Return (X, Y) of the center of cell containing provided text 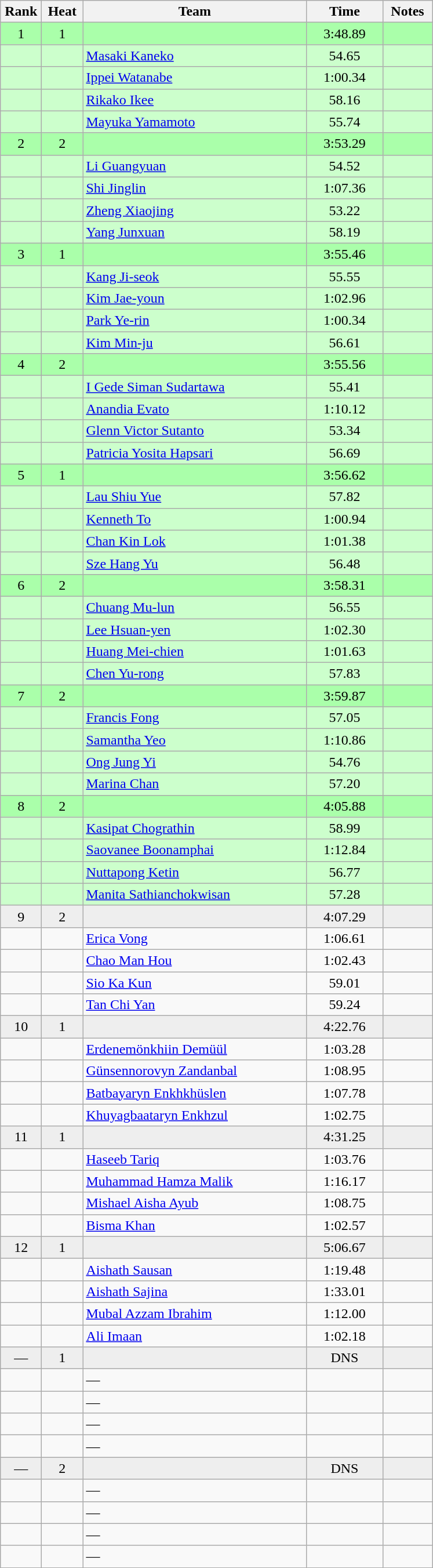
1:06.61 (344, 938)
4 (21, 365)
1:19.48 (344, 1269)
1:02.75 (344, 1115)
4:07.29 (344, 916)
Erica Vong (195, 938)
56.77 (344, 872)
Sio Ka Kun (195, 983)
Patricia Yosita Hapsari (195, 453)
Shi Jinglin (195, 188)
58.99 (344, 828)
Mubal Azzam Ibrahim (195, 1313)
Anandia Evato (195, 409)
Mishael Aisha Ayub (195, 1203)
Chuang Mu-lun (195, 607)
53.22 (344, 210)
Kasipat Chograthin (195, 828)
1:02.18 (344, 1335)
Francis Fong (195, 718)
Sze Hang Yu (195, 563)
57.82 (344, 497)
Marina Chan (195, 784)
1:02.96 (344, 299)
Saovanee Boonamphai (195, 850)
Haseeb Tariq (195, 1159)
1:02.43 (344, 960)
Zheng Xiaojing (195, 210)
57.28 (344, 894)
Chan Kin Lok (195, 541)
1:08.95 (344, 1071)
Huang Mei-chien (195, 652)
9 (21, 916)
1:01.63 (344, 652)
3 (21, 254)
4:05.88 (344, 806)
1:07.36 (344, 188)
3:55.46 (344, 254)
Kenneth To (195, 519)
Günsennorovyn Zandanbal (195, 1071)
Time (344, 12)
57.20 (344, 784)
5:06.67 (344, 1247)
54.52 (344, 166)
3:58.31 (344, 585)
58.16 (344, 100)
56.55 (344, 607)
1:10.12 (344, 409)
Kim Min-ju (195, 343)
Batbayaryn Enkhkhüslen (195, 1093)
3:53.29 (344, 144)
Lee Hsuan-yen (195, 629)
Glenn Victor Sutanto (195, 431)
1:08.75 (344, 1203)
4:22.76 (344, 1027)
Li Guangyuan (195, 166)
Yang Junxuan (195, 232)
12 (21, 1247)
Rikako Ikee (195, 100)
1:03.76 (344, 1159)
Heat (63, 12)
Nuttapong Ketin (195, 872)
Khuyagbaataryn Enkhzul (195, 1115)
I Gede Siman Sudartawa (195, 387)
59.24 (344, 1005)
Ali Imaan (195, 1335)
1:33.01 (344, 1291)
5 (21, 475)
Chao Man Hou (195, 960)
Team (195, 12)
Rank (21, 12)
3:48.89 (344, 34)
1:16.17 (344, 1181)
56.69 (344, 453)
Masaki Kaneko (195, 56)
57.05 (344, 718)
56.48 (344, 563)
59.01 (344, 983)
Lau Shiu Yue (195, 497)
54.76 (344, 762)
Notes (407, 12)
1:02.57 (344, 1225)
1:12.00 (344, 1313)
58.19 (344, 232)
Aishath Sajina (195, 1291)
4:31.25 (344, 1137)
55.55 (344, 277)
Ong Jung Yi (195, 762)
7 (21, 696)
Kim Jae-youn (195, 299)
Chen Yu-rong (195, 674)
57.83 (344, 674)
Mayuka Yamamoto (195, 122)
3:55.56 (344, 365)
Aishath Sausan (195, 1269)
10 (21, 1027)
53.34 (344, 431)
55.74 (344, 122)
1:12.84 (344, 850)
8 (21, 806)
56.61 (344, 343)
3:56.62 (344, 475)
3:59.87 (344, 696)
1:02.30 (344, 629)
1:01.38 (344, 541)
54.65 (344, 56)
Muhammad Hamza Malik (195, 1181)
55.41 (344, 387)
Ippei Watanabe (195, 78)
Manita Sathianchokwisan (195, 894)
11 (21, 1137)
Samantha Yeo (195, 740)
1:07.78 (344, 1093)
Bisma Khan (195, 1225)
1:00.94 (344, 519)
6 (21, 585)
1:03.28 (344, 1049)
Kang Ji-seok (195, 277)
1:10.86 (344, 740)
Park Ye-rin (195, 321)
Tan Chi Yan (195, 1005)
Erdenemönkhiin Demüül (195, 1049)
